Determine the [X, Y] coordinate at the center of the cell enclosing the given text.  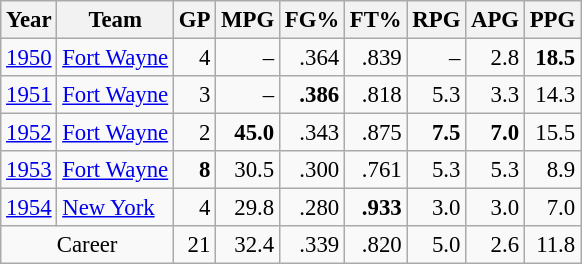
3 [194, 95]
2 [194, 133]
5.0 [436, 245]
.818 [376, 95]
.820 [376, 245]
.761 [376, 170]
.339 [312, 245]
Year [29, 20]
1952 [29, 133]
7.5 [436, 133]
MPG [248, 20]
.933 [376, 208]
2.6 [496, 245]
32.4 [248, 245]
.280 [312, 208]
1954 [29, 208]
11.8 [552, 245]
14.3 [552, 95]
Team [116, 20]
29.8 [248, 208]
New York [116, 208]
18.5 [552, 58]
21 [194, 245]
APG [496, 20]
.300 [312, 170]
Career [88, 245]
8.9 [552, 170]
.343 [312, 133]
FT% [376, 20]
1950 [29, 58]
GP [194, 20]
.839 [376, 58]
.364 [312, 58]
2.8 [496, 58]
RPG [436, 20]
.875 [376, 133]
30.5 [248, 170]
PPG [552, 20]
FG% [312, 20]
1953 [29, 170]
3.3 [496, 95]
.386 [312, 95]
45.0 [248, 133]
8 [194, 170]
1951 [29, 95]
15.5 [552, 133]
